Detect which cell encompasses the target text, then output its (x, y) center coordinate. 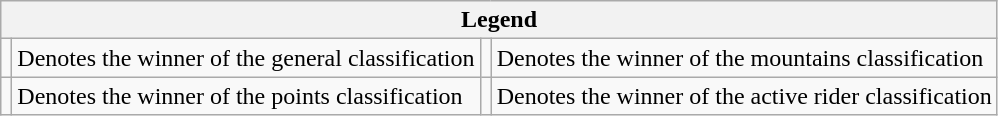
Legend (500, 20)
Denotes the winner of the mountains classification (744, 58)
Denotes the winner of the general classification (246, 58)
Denotes the winner of the active rider classification (744, 96)
Denotes the winner of the points classification (246, 96)
